Determine the [x, y] coordinate at the center of the cell enclosing the given text.  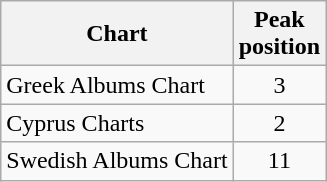
11 [279, 161]
Greek Albums Chart [117, 85]
Cyprus Charts [117, 123]
Swedish Albums Chart [117, 161]
Chart [117, 34]
3 [279, 85]
2 [279, 123]
Peakposition [279, 34]
